Locate the cell with the specified text and output its (X, Y) center coordinate. 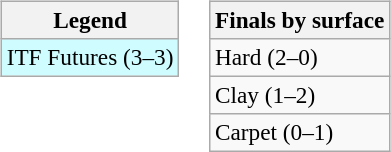
Hard (2–0) (300, 57)
Clay (1–2) (300, 95)
ITF Futures (3–3) (90, 57)
Carpet (0–1) (300, 133)
Legend (90, 20)
Finals by surface (300, 20)
